Return the (X, Y) coordinate for the center point of the cell that contains the specified text.  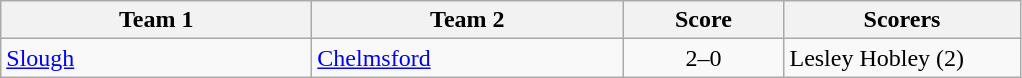
Team 2 (468, 20)
Slough (156, 58)
Chelmsford (468, 58)
Scorers (902, 20)
Team 1 (156, 20)
2–0 (704, 58)
Score (704, 20)
Lesley Hobley (2) (902, 58)
